Pinpoint the cell where the given text exists, returning its [x, y] midpoint coordinate. 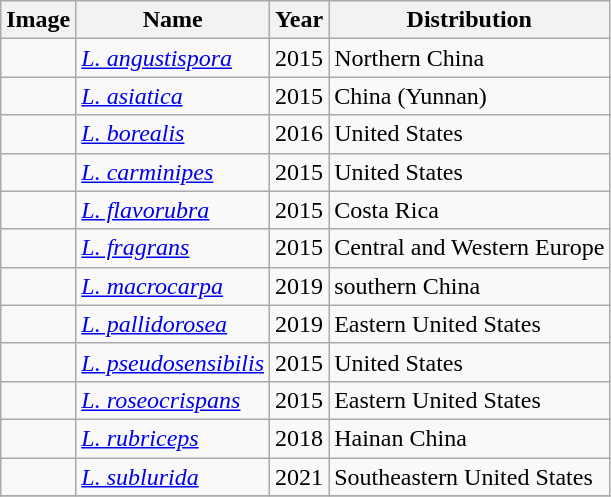
2016 [300, 134]
China (Yunnan) [470, 96]
southern China [470, 286]
L. fragrans [173, 248]
L. asiatica [173, 96]
Year [300, 20]
L. roseocrispans [173, 400]
Northern China [470, 58]
2018 [300, 438]
Distribution [470, 20]
Name [173, 20]
Hainan China [470, 438]
L. macrocarpa [173, 286]
L. carminipes [173, 172]
Costa Rica [470, 210]
Image [38, 20]
Central and Western Europe [470, 248]
L. angustispora [173, 58]
L. pseudosensibilis [173, 362]
L. flavorubra [173, 210]
2021 [300, 477]
Southeastern United States [470, 477]
L. pallidorosea [173, 324]
L. sublurida [173, 477]
L. rubriceps [173, 438]
L. borealis [173, 134]
